Provide the [X, Y] coordinate of the cell's center where the given text is located.  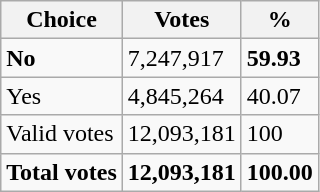
4,845,264 [182, 96]
No [62, 58]
Valid votes [62, 134]
100 [280, 134]
Yes [62, 96]
Votes [182, 20]
100.00 [280, 172]
Total votes [62, 172]
40.07 [280, 96]
59.93 [280, 58]
% [280, 20]
7,247,917 [182, 58]
Choice [62, 20]
